Detect which cell encompasses the target text, then output its (X, Y) center coordinate. 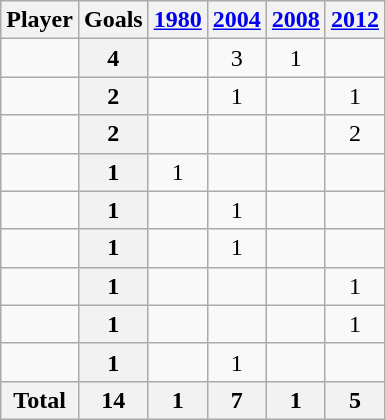
2012 (354, 20)
14 (113, 400)
4 (113, 58)
2004 (236, 20)
2008 (296, 20)
1980 (178, 20)
Player (40, 20)
3 (236, 58)
Goals (113, 20)
7 (236, 400)
Total (40, 400)
5 (354, 400)
